Provide the (X, Y) coordinate of the cell's center where the given text is located.  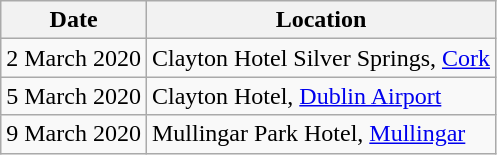
Date (74, 20)
Location (320, 20)
Clayton Hotel Silver Springs, Cork (320, 58)
9 March 2020 (74, 134)
Mullingar Park Hotel, Mullingar (320, 134)
5 March 2020 (74, 96)
Clayton Hotel, Dublin Airport (320, 96)
2 March 2020 (74, 58)
